Capture the cell that displays the provided text and extract its (X, Y) central coordinate. 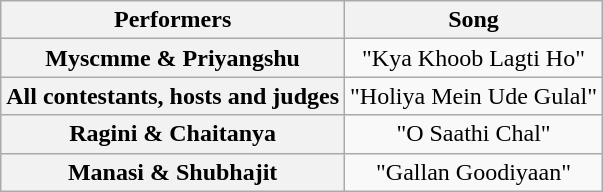
"Holiya Mein Ude Gulal" (474, 96)
Ragini & Chaitanya (173, 134)
All contestants, hosts and judges (173, 96)
Performers (173, 20)
Manasi & Shubhajit (173, 172)
"O Saathi Chal" (474, 134)
"Kya Khoob Lagti Ho" (474, 58)
Myscmme & Priyangshu (173, 58)
Song (474, 20)
"Gallan Goodiyaan" (474, 172)
